Output the [x, y] coordinate of the center of the cell containing the given text.  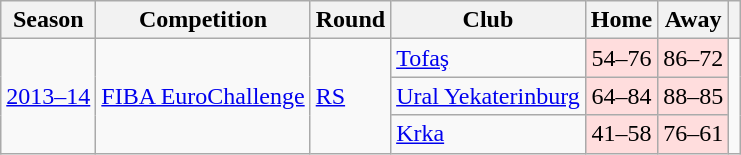
Round [350, 20]
Ural Yekaterinburg [488, 96]
Season [48, 20]
88–85 [694, 96]
86–72 [694, 58]
2013–14 [48, 96]
Club [488, 20]
54–76 [621, 58]
Tofaş [488, 58]
Home [621, 20]
RS [350, 96]
41–58 [621, 134]
Away [694, 20]
FIBA EuroChallenge [203, 96]
Krka [488, 134]
Competition [203, 20]
64–84 [621, 96]
76–61 [694, 134]
